Output the (X, Y) coordinate of the center of the cell containing the given text.  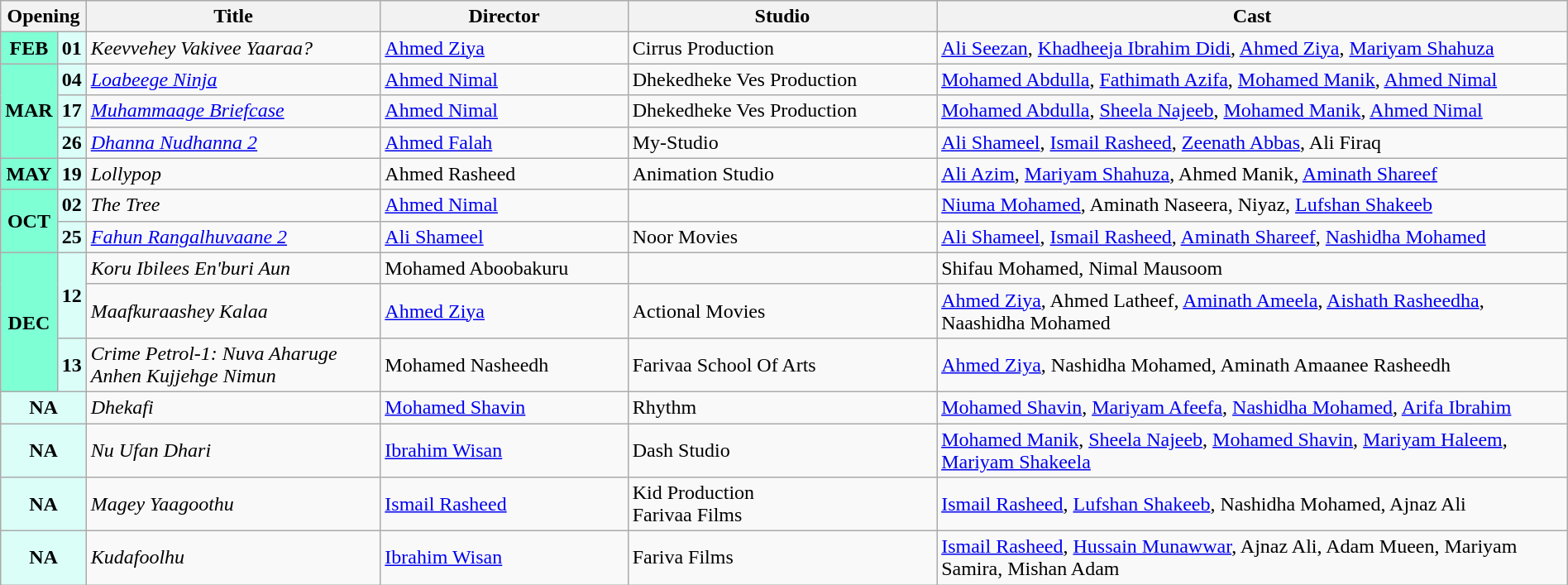
Maafkuraashey Kalaa (233, 311)
Opening (43, 17)
Mohamed Shavin, Mariyam Afeefa, Nashidha Mohamed, Arifa Ibrahim (1252, 407)
FEB (29, 48)
Ahmed Falah (504, 142)
Noor Movies (782, 237)
Crime Petrol-1: Nuva Aharuge Anhen Kujjehge Nimun (233, 364)
Mohamed Nasheedh (504, 364)
Fahun Rangalhuvaane 2 (233, 237)
My-Studio (782, 142)
Mohamed Manik, Sheela Najeeb, Mohamed Shavin, Mariyam Haleem, Mariyam Shakeela (1252, 450)
01 (71, 48)
12 (71, 295)
13 (71, 364)
Dhanna Nudhanna 2 (233, 142)
Muhammaage Briefcase (233, 111)
Ismail Rasheed (504, 505)
Mohamed Aboobakuru (504, 268)
Fariva Films (782, 558)
Ali Azim, Mariyam Shahuza, Ahmed Manik, Aminath Shareef (1252, 174)
Ismail Rasheed, Lufshan Shakeeb, Nashidha Mohamed, Ajnaz Ali (1252, 505)
MAY (29, 174)
Dash Studio (782, 450)
Niuma Mohamed, Aminath Naseera, Niyaz, Lufshan Shakeeb (1252, 205)
MAR (29, 111)
Cast (1252, 17)
Ali Shameel, Ismail Rasheed, Zeenath Abbas, Ali Firaq (1252, 142)
Lollypop (233, 174)
Kid ProductionFarivaa Films (782, 505)
25 (71, 237)
Cirrus Production (782, 48)
04 (71, 79)
The Tree (233, 205)
Ismail Rasheed, Hussain Munawwar, Ajnaz Ali, Adam Mueen, Mariyam Samira, Mishan Adam (1252, 558)
DEC (29, 322)
17 (71, 111)
Animation Studio (782, 174)
Farivaa School Of Arts (782, 364)
Shifau Mohamed, Nimal Mausoom (1252, 268)
Magey Yaagoothu (233, 505)
Rhythm (782, 407)
Kudafoolhu (233, 558)
Title (233, 17)
Dhekafi (233, 407)
Ahmed Ziya, Nashidha Mohamed, Aminath Amaanee Rasheedh (1252, 364)
Studio (782, 17)
Ali Seezan, Khadheeja Ibrahim Didi, Ahmed Ziya, Mariyam Shahuza (1252, 48)
Mohamed Shavin (504, 407)
19 (71, 174)
Ali Shameel (504, 237)
Loabeege Ninja (233, 79)
OCT (29, 221)
Director (504, 17)
Ali Shameel, Ismail Rasheed, Aminath Shareef, Nashidha Mohamed (1252, 237)
Mohamed Abdulla, Fathimath Azifa, Mohamed Manik, Ahmed Nimal (1252, 79)
Ahmed Rasheed (504, 174)
26 (71, 142)
Nu Ufan Dhari (233, 450)
Ahmed Ziya, Ahmed Latheef, Aminath Ameela, Aishath Rasheedha, Naashidha Mohamed (1252, 311)
Mohamed Abdulla, Sheela Najeeb, Mohamed Manik, Ahmed Nimal (1252, 111)
Keevvehey Vakivee Yaaraa? (233, 48)
Koru Ibilees En'buri Aun (233, 268)
02 (71, 205)
Actional Movies (782, 311)
